For the text-containing cell, return its midpoint in [X, Y] coordinate format. 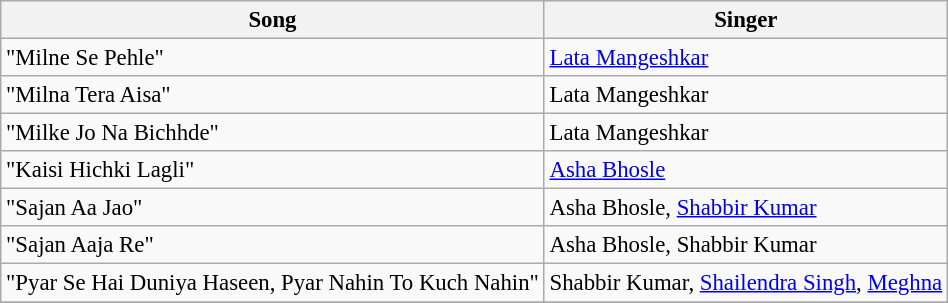
"Milne Se Pehle" [272, 58]
"Pyar Se Hai Duniya Haseen, Pyar Nahin To Kuch Nahin" [272, 283]
Song [272, 20]
"Sajan Aaja Re" [272, 245]
"Kaisi Hichki Lagli" [272, 170]
"Milna Tera Aisa" [272, 95]
Asha Bhosle [746, 170]
Shabbir Kumar, Shailendra Singh, Meghna [746, 283]
"Milke Jo Na Bichhde" [272, 133]
Singer [746, 20]
"Sajan Aa Jao" [272, 208]
